Search for the cell housing the specified text and yield its (X, Y) center coordinate. 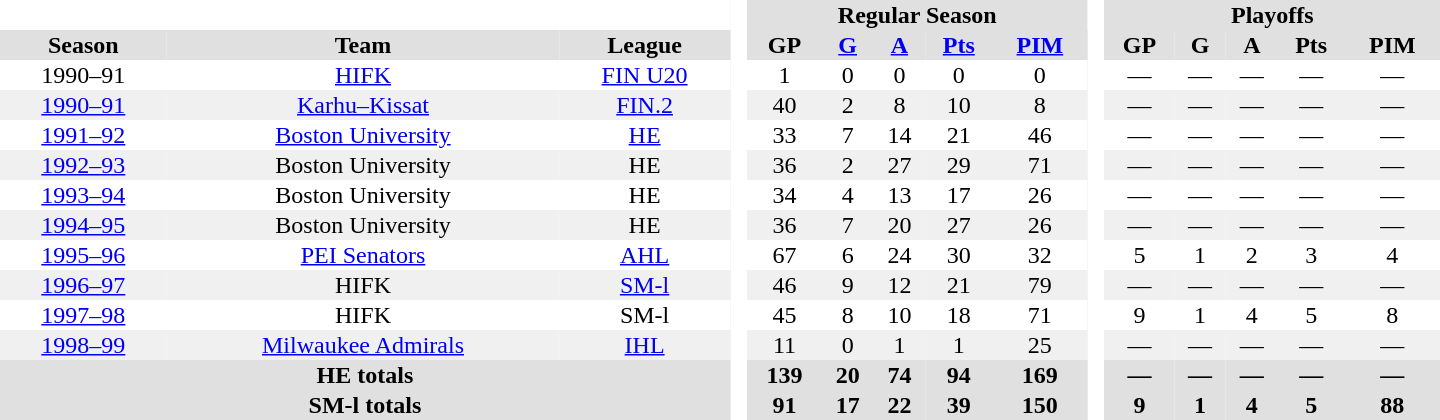
11 (784, 345)
32 (1040, 255)
1992–93 (84, 165)
Team (364, 45)
30 (958, 255)
24 (900, 255)
169 (1040, 375)
Regular Season (917, 15)
67 (784, 255)
3 (1312, 255)
1993–94 (84, 195)
22 (900, 405)
88 (1392, 405)
91 (784, 405)
Milwaukee Admirals (364, 345)
39 (958, 405)
Season (84, 45)
FIN U20 (644, 75)
12 (900, 285)
139 (784, 375)
33 (784, 135)
6 (848, 255)
AHL (644, 255)
Playoffs (1272, 15)
34 (784, 195)
Karhu–Kissat (364, 105)
1997–98 (84, 315)
29 (958, 165)
FIN.2 (644, 105)
1995–96 (84, 255)
1996–97 (84, 285)
PEI Senators (364, 255)
18 (958, 315)
1991–92 (84, 135)
1994–95 (84, 225)
94 (958, 375)
IHL (644, 345)
45 (784, 315)
League (644, 45)
74 (900, 375)
25 (1040, 345)
1998–99 (84, 345)
79 (1040, 285)
HE totals (365, 375)
SM-l totals (365, 405)
14 (900, 135)
150 (1040, 405)
40 (784, 105)
13 (900, 195)
